Provide the (X, Y) coordinate of the cell's center where the given text is located.  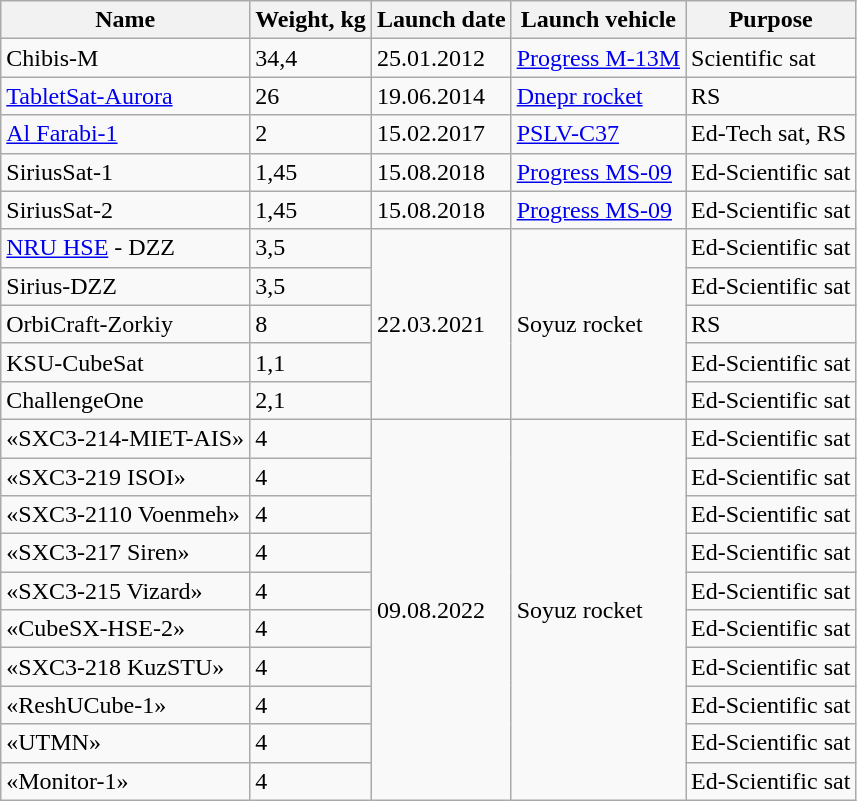
Dnepr rocket (598, 96)
«SXC3-218 KuzSTU» (126, 667)
1,1 (311, 362)
09.08.2022 (441, 610)
Launch vehicle (598, 20)
Al Farabi-1 (126, 134)
Progress M-13M (598, 58)
8 (311, 324)
«ReshUCube-1» (126, 705)
Weight, kg (311, 20)
Chibis-М (126, 58)
Ed-Tech sat, RS (771, 134)
ChallengeOne (126, 400)
19.06.2014 (441, 96)
TabletSat-Aurora (126, 96)
«SXC3-217 Siren» (126, 553)
15.02.2017 (441, 134)
2 (311, 134)
2,1 (311, 400)
34,4 (311, 58)
NRU HSE - DZZ (126, 248)
«SXC3-215 Vizard» (126, 591)
Scientific sat (771, 58)
KSU-CubeSat (126, 362)
25.01.2012 (441, 58)
22.03.2021 (441, 324)
«CubeSX-HSE-2» (126, 629)
Sirius-DZZ (126, 286)
SiriusSat-1 (126, 172)
SiriusSat-2 (126, 210)
26 (311, 96)
Name (126, 20)
OrbiCraft-Zorkiy (126, 324)
PSLV-C37 (598, 134)
«SXC3-2110 Voenmeh» (126, 515)
Purpose (771, 20)
«SXC3-219 ISOI» (126, 477)
«Monitor-1» (126, 781)
«SXC3-214-MIET-AIS» (126, 438)
«UTMN» (126, 743)
Launch date (441, 20)
